Find where the given text appears and provide that cell's center as (x, y) coordinate. 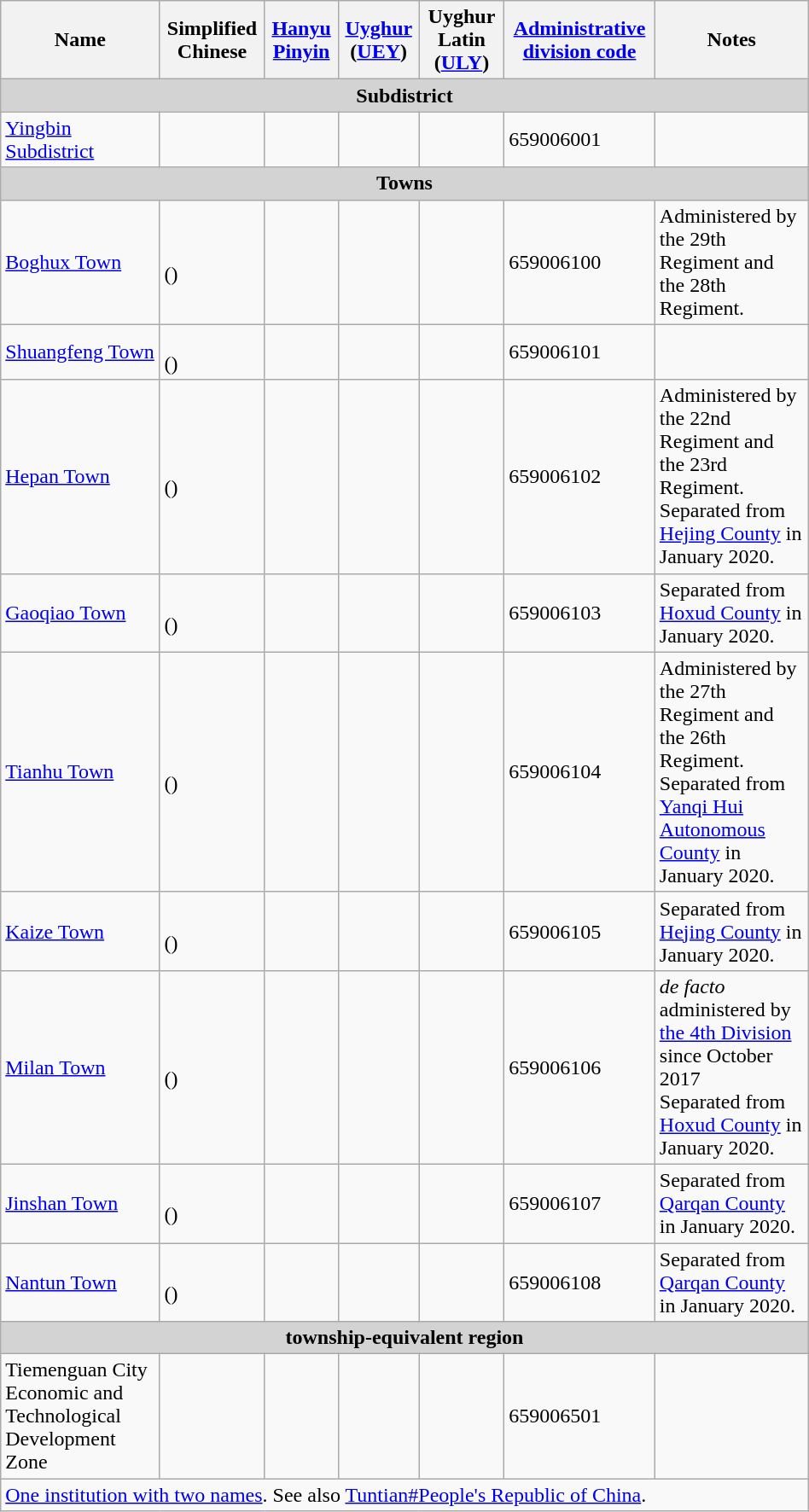
659006501 (580, 1416)
Hepan Town (80, 476)
Jinshan Town (80, 1203)
Name (80, 40)
659006104 (580, 771)
659006100 (580, 262)
One institution with two names. See also Tuntian#People's Republic of China. (404, 1495)
Separated from Hoxud County in January 2020. (731, 613)
659006001 (580, 140)
township-equivalent region (404, 1338)
Administrative division code (580, 40)
Kaize Town (80, 931)
659006103 (580, 613)
659006105 (580, 931)
Towns (404, 183)
Tianhu Town (80, 771)
Tiemenguan City Economic and Technological Development Zone (80, 1416)
659006101 (580, 352)
659006102 (580, 476)
Simplified Chinese (212, 40)
Milan Town (80, 1067)
Administered by the 27th Regiment and the 26th Regiment.Separated from Yanqi Hui Autonomous County in January 2020. (731, 771)
659006108 (580, 1282)
Gaoqiao Town (80, 613)
Separated from Hejing County in January 2020. (731, 931)
Subdistrict (404, 96)
659006106 (580, 1067)
Notes (731, 40)
Administered by the 29th Regiment and the 28th Regiment. (731, 262)
Administered by the 22nd Regiment and the 23rd Regiment.Separated from Hejing County in January 2020. (731, 476)
Uyghur (UEY) (379, 40)
Yingbin Subdistrict (80, 140)
659006107 (580, 1203)
Shuangfeng Town (80, 352)
Nantun Town (80, 1282)
Boghux Town (80, 262)
de facto administered by the 4th Division since October 2017 Separated from Hoxud County in January 2020. (731, 1067)
Uyghur Latin (ULY) (462, 40)
Hanyu Pinyin (301, 40)
